Return [x, y] of the center of cell containing provided text 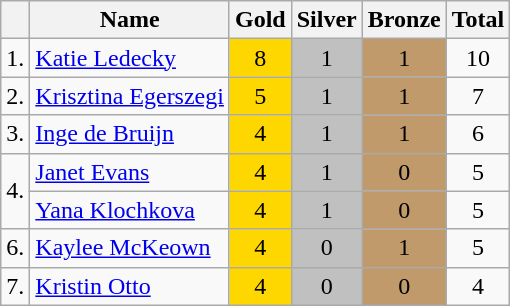
Krisztina Egerszegi [130, 96]
Kristin Otto [130, 286]
10 [478, 58]
7. [16, 286]
Yana Klochkova [130, 210]
Bronze [404, 20]
Inge de Bruijn [130, 134]
4. [16, 191]
Katie Ledecky [130, 58]
Silver [326, 20]
Total [478, 20]
1. [16, 58]
8 [260, 58]
7 [478, 96]
6 [478, 134]
Janet Evans [130, 172]
3. [16, 134]
2. [16, 96]
Name [130, 20]
Gold [260, 20]
Kaylee McKeown [130, 248]
6. [16, 248]
